Detect which cell encompasses the target text, then output its [x, y] center coordinate. 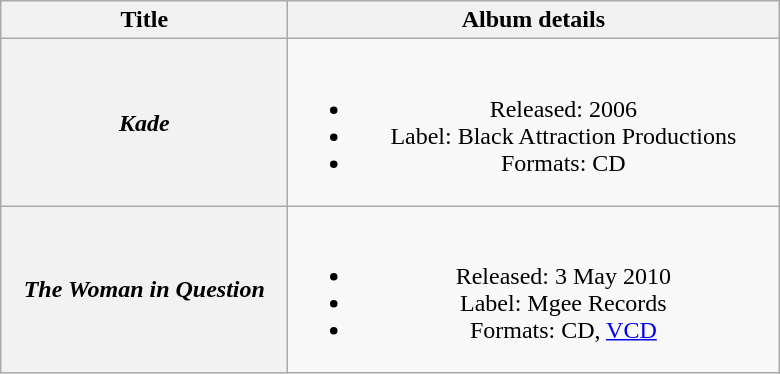
The Woman in Question [144, 290]
Released: 2006Label: Black Attraction ProductionsFormats: CD [534, 122]
Kade [144, 122]
Released: 3 May 2010Label: Mgee RecordsFormats: CD, VCD [534, 290]
Title [144, 20]
Album details [534, 20]
